Scan for the cell matching the given text and deliver its (x, y) coordinate at center. 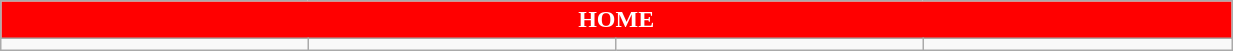
HOME (616, 20)
